Find where the given text appears and provide that cell's center as (x, y) coordinate. 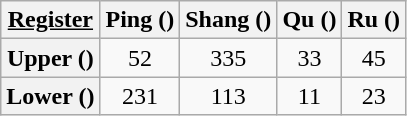
231 (140, 96)
Upper () (50, 58)
Qu () (310, 20)
Lower () (50, 96)
11 (310, 96)
52 (140, 58)
335 (228, 58)
Ru () (374, 20)
Ping () (140, 20)
113 (228, 96)
23 (374, 96)
45 (374, 58)
Register (50, 20)
33 (310, 58)
Shang () (228, 20)
